Search for the cell housing the specified text and yield its (X, Y) center coordinate. 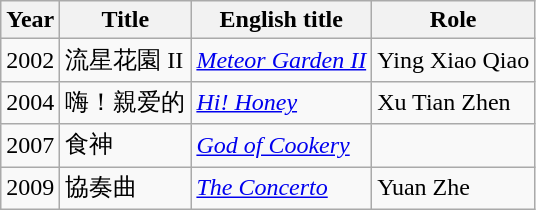
English title (282, 20)
Hi! Honey (282, 102)
食神 (126, 146)
Role (454, 20)
嗨！親爱的 (126, 102)
2009 (30, 188)
God of Cookery (282, 146)
The Concerto (282, 188)
2004 (30, 102)
Year (30, 20)
Xu Tian Zhen (454, 102)
Yuan Zhe (454, 188)
Title (126, 20)
Meteor Garden II (282, 60)
流星花園 II (126, 60)
Ying Xiao Qiao (454, 60)
協奏曲 (126, 188)
2007 (30, 146)
2002 (30, 60)
